Pinpoint the cell where the given text exists, returning its (x, y) midpoint coordinate. 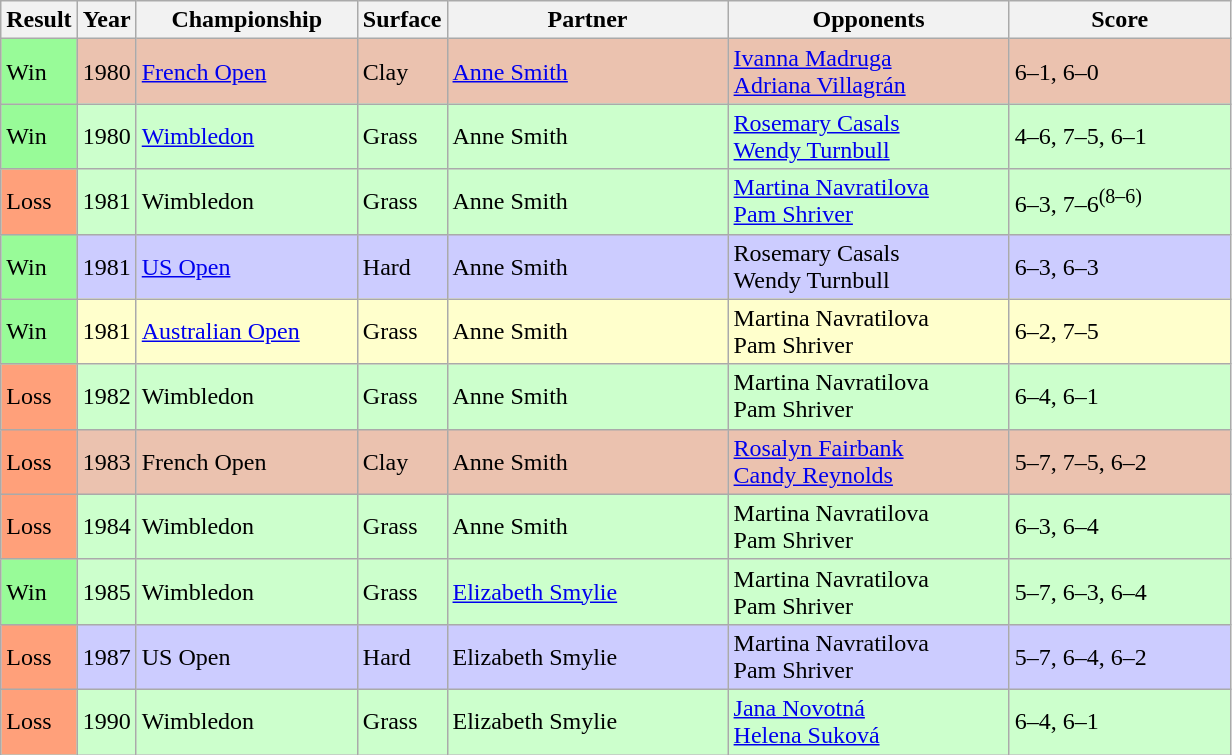
1984 (106, 526)
Result (39, 20)
1987 (106, 656)
6–2, 7–5 (1120, 332)
6–3, 6–3 (1120, 266)
Jana Novotná Helena Suková (868, 722)
Partner (588, 20)
Ivanna Madruga Adriana Villagrán (868, 72)
Australian Open (246, 332)
6–3, 7–6(8–6) (1120, 202)
Opponents (868, 20)
6–3, 6–4 (1120, 526)
Year (106, 20)
1990 (106, 722)
Championship (246, 20)
5–7, 6–3, 6–4 (1120, 592)
1983 (106, 462)
1985 (106, 592)
Surface (402, 20)
Score (1120, 20)
4–6, 7–5, 6–1 (1120, 136)
1982 (106, 396)
Rosalyn Fairbank Candy Reynolds (868, 462)
5–7, 6–4, 6–2 (1120, 656)
6–1, 6–0 (1120, 72)
5–7, 7–5, 6–2 (1120, 462)
